Locate the cell with the specified text and output its (x, y) center coordinate. 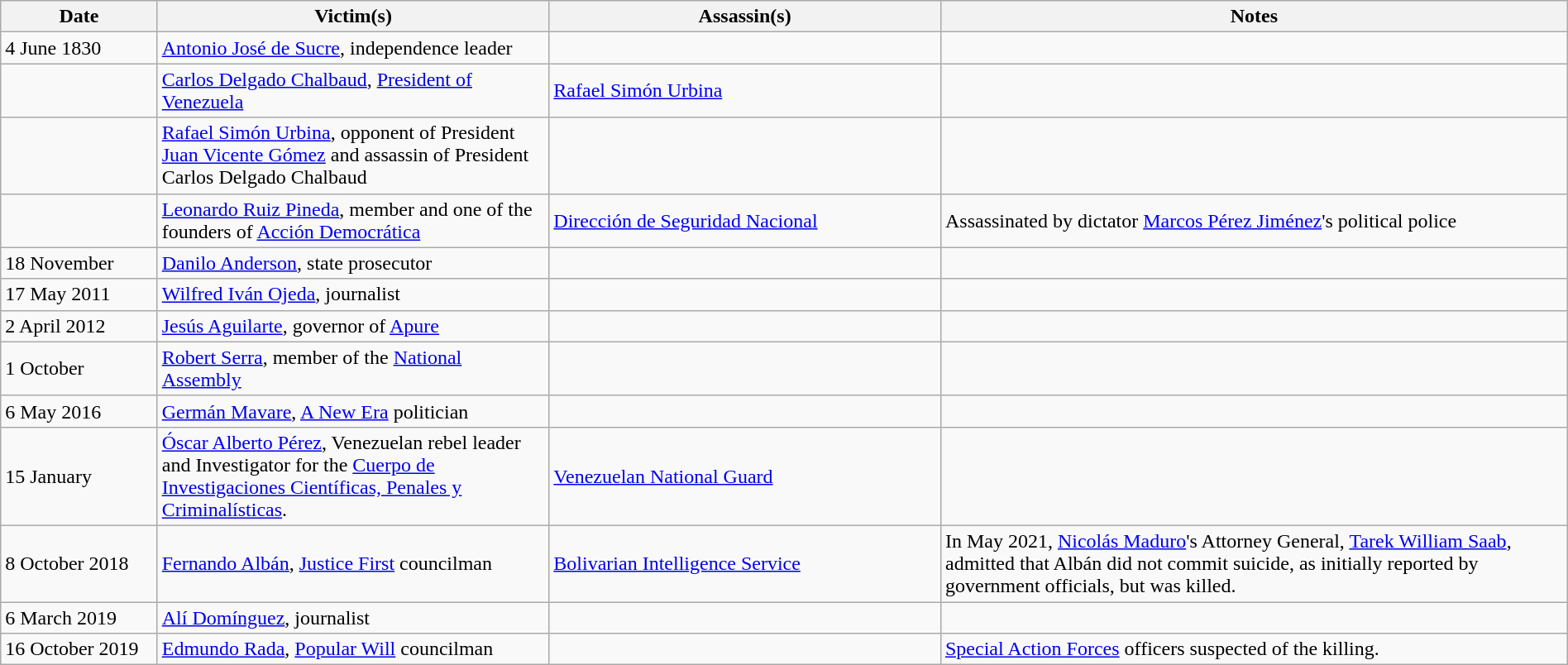
Germán Mavare, A New Era politician (353, 411)
Wilfred Iván Ojeda, journalist (353, 294)
1 October (79, 369)
Venezuelan National Guard (745, 476)
6 March 2019 (79, 618)
Antonio José de Sucre, independence leader (353, 48)
Bolivarian Intelligence Service (745, 563)
Óscar Alberto Pérez, Venezuelan rebel leader and Investigator for the Cuerpo de Investigaciones Científicas, Penales y Criminalísticas. (353, 476)
8 October 2018 (79, 563)
Assassinated by dictator Marcos Pérez Jiménez's political police (1254, 220)
Assassin(s) (745, 17)
16 October 2019 (79, 649)
Dirección de Seguridad Nacional (745, 220)
Danilo Anderson, state prosecutor (353, 263)
Victim(s) (353, 17)
Edmundo Rada, Popular Will councilman (353, 649)
18 November (79, 263)
Jesús Aguilarte, governor of Apure (353, 326)
Fernando Albán, Justice First councilman (353, 563)
6 May 2016 (79, 411)
Rafael Simón Urbina (745, 91)
Alí Domínguez, journalist (353, 618)
Notes (1254, 17)
4 June 1830 (79, 48)
Special Action Forces officers suspected of the killing. (1254, 649)
15 January (79, 476)
2 April 2012 (79, 326)
Leonardo Ruiz Pineda, member and one of the founders of Acción Democrática (353, 220)
Rafael Simón Urbina, opponent of President Juan Vicente Gómez and assassin of President Carlos Delgado Chalbaud (353, 155)
Carlos Delgado Chalbaud, President of Venezuela (353, 91)
Robert Serra, member of the National Assembly (353, 369)
17 May 2011 (79, 294)
Date (79, 17)
